Scan for the cell matching the given text and deliver its [x, y] coordinate at center. 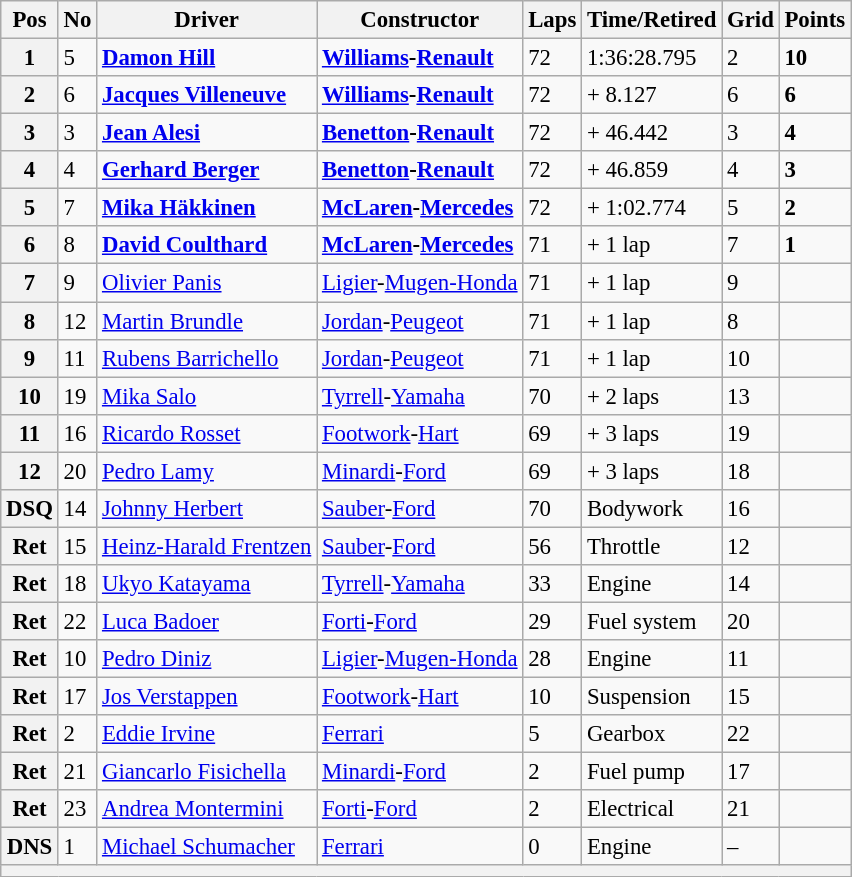
Michael Schumacher [207, 847]
1:36:28.795 [652, 58]
+ 2 laps [652, 396]
13 [750, 396]
Giancarlo Fisichella [207, 772]
– [750, 847]
Bodywork [652, 509]
Jean Alesi [207, 133]
Heinz-Harald Frentzen [207, 546]
Pedro Lamy [207, 471]
Olivier Panis [207, 283]
Rubens Barrichello [207, 358]
Gerhard Berger [207, 170]
Constructor [420, 20]
Time/Retired [652, 20]
29 [552, 621]
56 [552, 546]
Ricardo Rosset [207, 433]
DNS [30, 847]
23 [77, 809]
Andrea Montermini [207, 809]
33 [552, 584]
+ 8.127 [652, 95]
Throttle [652, 546]
Fuel system [652, 621]
Jos Verstappen [207, 697]
Johnny Herbert [207, 509]
Martin Brundle [207, 321]
Grid [750, 20]
No [77, 20]
Laps [552, 20]
Suspension [652, 697]
DSQ [30, 509]
28 [552, 659]
Mika Salo [207, 396]
+ 46.859 [652, 170]
Fuel pump [652, 772]
Ukyo Katayama [207, 584]
Mika Häkkinen [207, 208]
Pos [30, 20]
Driver [207, 20]
Electrical [652, 809]
0 [552, 847]
David Coulthard [207, 245]
Damon Hill [207, 58]
Jacques Villeneuve [207, 95]
+ 46.442 [652, 133]
Points [814, 20]
Luca Badoer [207, 621]
Eddie Irvine [207, 734]
Gearbox [652, 734]
Pedro Diniz [207, 659]
+ 1:02.774 [652, 208]
